Capture the cell that displays the provided text and extract its (X, Y) central coordinate. 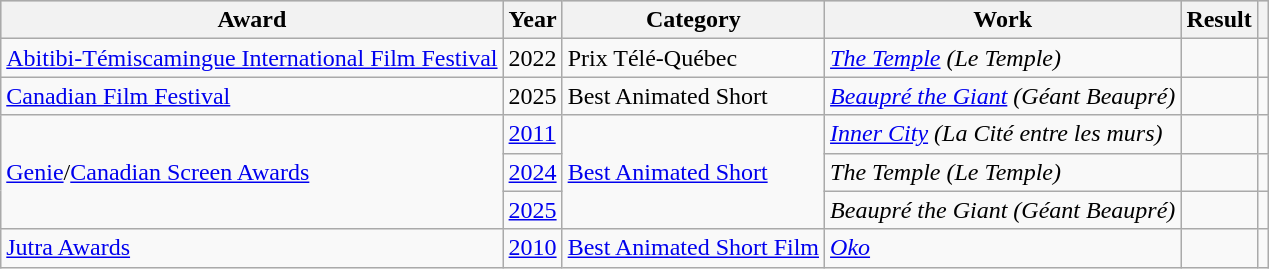
Result (1219, 20)
Work (1003, 20)
2024 (532, 172)
2011 (532, 134)
Award (252, 20)
2010 (532, 248)
Year (532, 20)
Best Animated Short Film (693, 248)
Canadian Film Festival (252, 96)
2022 (532, 58)
Oko (1003, 248)
Genie/Canadian Screen Awards (252, 172)
Abitibi-Témiscamingue International Film Festival (252, 58)
Inner City (La Cité entre les murs) (1003, 134)
Category (693, 20)
Jutra Awards (252, 248)
Prix Télé-Québec (693, 58)
